Pinpoint the cell where the given text exists, returning its [X, Y] midpoint coordinate. 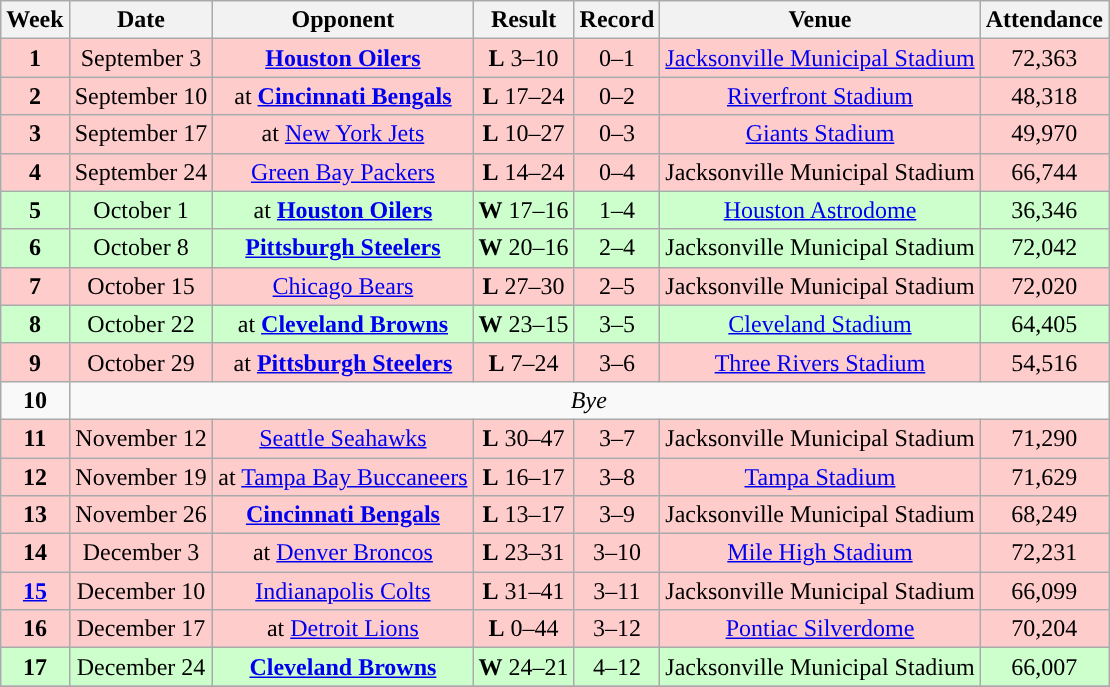
54,516 [1044, 362]
Opponent [343, 20]
L 7–24 [524, 362]
4–12 [617, 667]
7 [35, 286]
68,249 [1044, 515]
Pittsburgh Steelers [343, 248]
October 15 [141, 286]
L 16–17 [524, 477]
November 12 [141, 438]
1–4 [617, 210]
September 24 [141, 172]
15 [35, 591]
Tampa Stadium [820, 477]
October 22 [141, 324]
October 29 [141, 362]
at Pittsburgh Steelers [343, 362]
12 [35, 477]
W 20–16 [524, 248]
9 [35, 362]
0–4 [617, 172]
Week [35, 20]
36,346 [1044, 210]
11 [35, 438]
70,204 [1044, 629]
3 [35, 134]
L 0–44 [524, 629]
3–8 [617, 477]
8 [35, 324]
December 17 [141, 629]
13 [35, 515]
Cleveland Stadium [820, 324]
3–6 [617, 362]
December 24 [141, 667]
66,099 [1044, 591]
66,007 [1044, 667]
72,363 [1044, 58]
at Tampa Bay Buccaneers [343, 477]
48,318 [1044, 96]
0–3 [617, 134]
at Houston Oilers [343, 210]
3–12 [617, 629]
Pontiac Silverdome [820, 629]
Seattle Seahawks [343, 438]
14 [35, 553]
at Cleveland Browns [343, 324]
Chicago Bears [343, 286]
17 [35, 667]
2–4 [617, 248]
16 [35, 629]
Riverfront Stadium [820, 96]
October 8 [141, 248]
5 [35, 210]
3–11 [617, 591]
W 23–15 [524, 324]
2–5 [617, 286]
3–5 [617, 324]
72,042 [1044, 248]
L 30–47 [524, 438]
6 [35, 248]
3–7 [617, 438]
L 23–31 [524, 553]
71,629 [1044, 477]
66,744 [1044, 172]
64,405 [1044, 324]
December 10 [141, 591]
Houston Oilers [343, 58]
49,970 [1044, 134]
10 [35, 400]
72,231 [1044, 553]
September 10 [141, 96]
0–1 [617, 58]
4 [35, 172]
2 [35, 96]
Record [617, 20]
L 27–30 [524, 286]
1 [35, 58]
72,020 [1044, 286]
Attendance [1044, 20]
Green Bay Packers [343, 172]
at Denver Broncos [343, 553]
L 10–27 [524, 134]
Mile High Stadium [820, 553]
at Detroit Lions [343, 629]
at New York Jets [343, 134]
Venue [820, 20]
Houston Astrodome [820, 210]
L 13–17 [524, 515]
November 19 [141, 477]
Bye [588, 400]
Result [524, 20]
W 17–16 [524, 210]
Giants Stadium [820, 134]
September 17 [141, 134]
Cleveland Browns [343, 667]
3–10 [617, 553]
W 24–21 [524, 667]
L 31–41 [524, 591]
Date [141, 20]
0–2 [617, 96]
L 17–24 [524, 96]
October 1 [141, 210]
L 14–24 [524, 172]
at Cincinnati Bengals [343, 96]
Cincinnati Bengals [343, 515]
September 3 [141, 58]
December 3 [141, 553]
3–9 [617, 515]
Indianapolis Colts [343, 591]
L 3–10 [524, 58]
November 26 [141, 515]
Three Rivers Stadium [820, 362]
71,290 [1044, 438]
